For the text-containing cell, return its midpoint in (x, y) coordinate format. 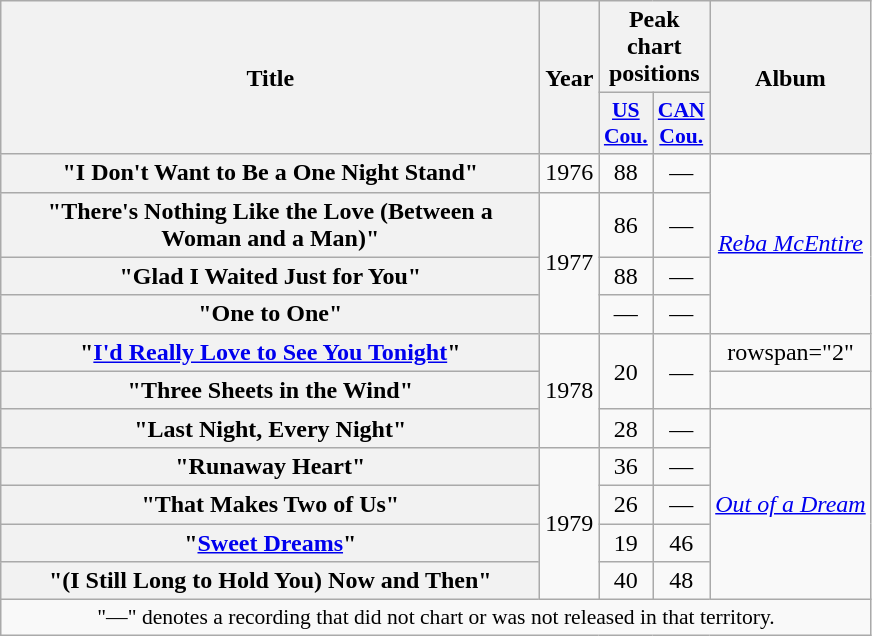
"(I Still Long to Hold You) Now and Then" (270, 581)
Peak chartpositions (654, 47)
1979 (570, 523)
1978 (570, 390)
USCou. (626, 124)
40 (626, 581)
"—" denotes a recording that did not chart or was not released in that territory. (436, 618)
"Sweet Dreams" (270, 543)
"I'd Really Love to See You Tonight" (270, 352)
"There's Nothing Like the Love (Between aWoman and a Man)" (270, 224)
"Glad I Waited Just for You" (270, 276)
Reba McEntire (791, 244)
26 (626, 504)
Out of a Dream (791, 504)
CANCou. (682, 124)
19 (626, 543)
"Last Night, Every Night" (270, 428)
"I Don't Want to Be a One Night Stand" (270, 173)
20 (626, 371)
28 (626, 428)
46 (682, 543)
1976 (570, 173)
"Three Sheets in the Wind" (270, 390)
"That Makes Two of Us" (270, 504)
"One to One" (270, 314)
86 (626, 224)
Title (270, 78)
1977 (570, 262)
"Runaway Heart" (270, 466)
48 (682, 581)
Year (570, 78)
Album (791, 78)
36 (626, 466)
rowspan="2" (791, 352)
